Return the [x, y] coordinate for the center point of the cell that contains the specified text.  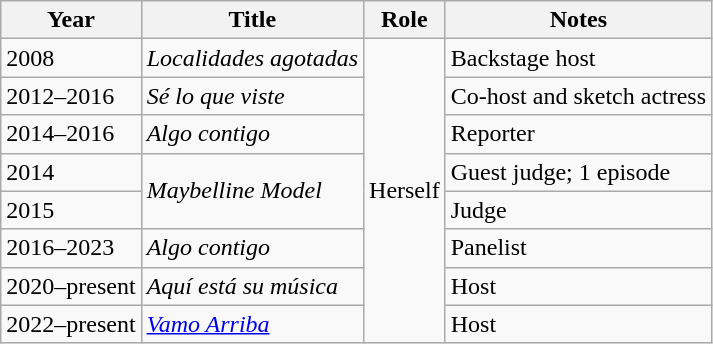
Aquí está su música [252, 286]
Title [252, 20]
Judge [578, 210]
2014–2016 [71, 134]
Herself [405, 191]
Vamo Arriba [252, 324]
Co-host and sketch actress [578, 96]
Panelist [578, 248]
Sé lo que viste [252, 96]
Year [71, 20]
2016–2023 [71, 248]
2014 [71, 172]
2008 [71, 58]
Guest judge; 1 episode [578, 172]
Notes [578, 20]
Role [405, 20]
2020–present [71, 286]
Localidades agotadas [252, 58]
2015 [71, 210]
Backstage host [578, 58]
Reporter [578, 134]
Maybelline Model [252, 191]
2022–present [71, 324]
2012–2016 [71, 96]
